Extract the (x, y) coordinate from the center of the cell holding the provided text.  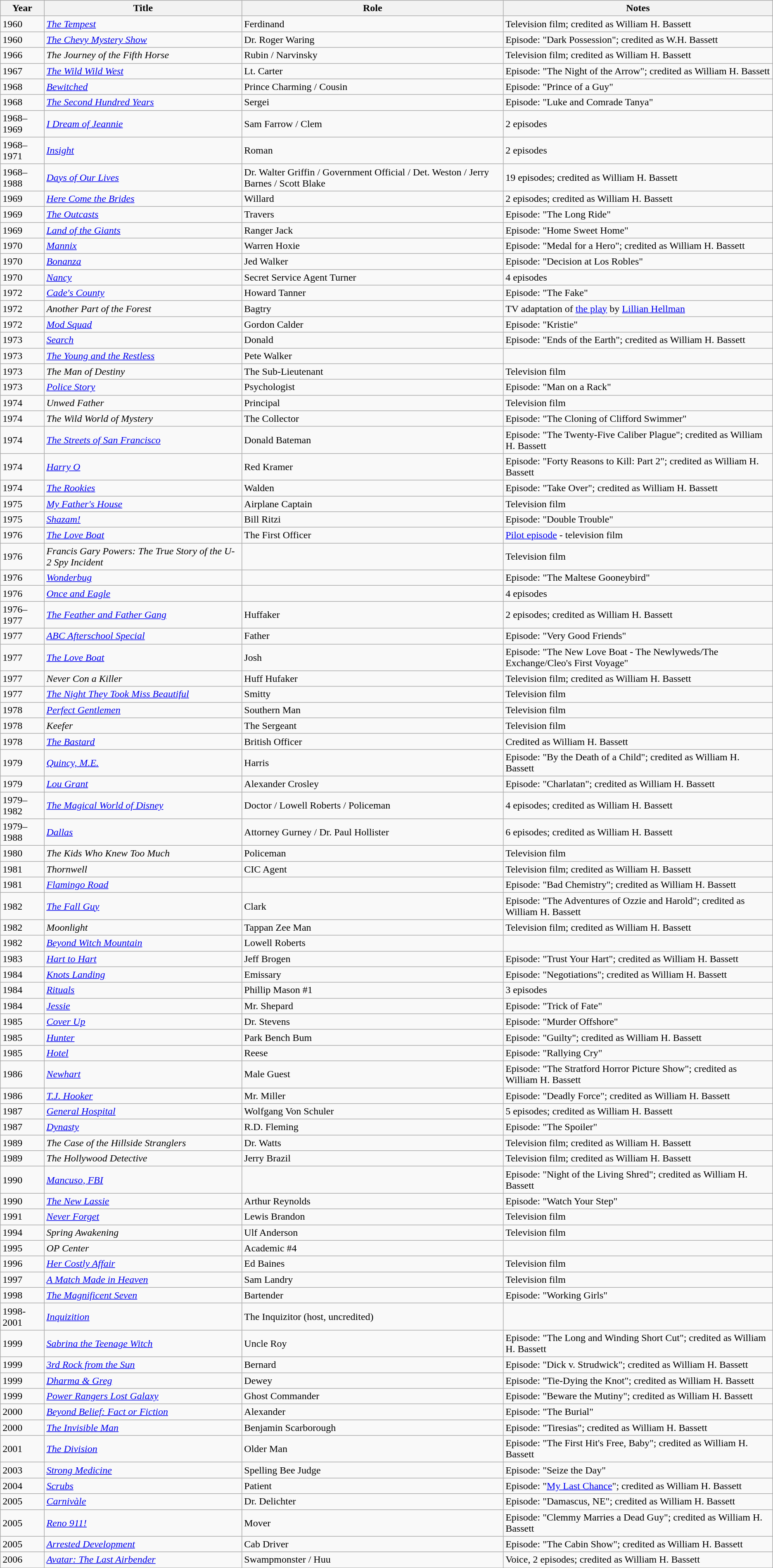
1976–1977 (22, 615)
British Officer (372, 741)
Bewitched (143, 87)
Episode: "Dark Possession"; credited as W.H. Bassett (638, 40)
Warren Hoxie (372, 246)
Thornwell (143, 869)
Perfect Gentlemen (143, 710)
Clark (372, 906)
The Case of the Hillside Stranglers (143, 1143)
General Hospital (143, 1112)
The Magical World of Disney (143, 805)
Rubin / Narvinsky (372, 55)
Power Rangers Lost Galaxy (143, 1396)
Sam Farrow / Clem (372, 124)
Francis Gary Powers: The True Story of the U-2 Spy Incident (143, 556)
Father (372, 636)
Episode: "Ends of the Earth"; credited as William H. Bassett (638, 340)
1991 (22, 1217)
1968–1971 (22, 150)
Sergei (372, 102)
Episode: "By the Death of a Child"; credited as William H. Bassett (638, 763)
Mannix (143, 246)
Mr. Shepard (372, 1006)
Another Part of the Forest (143, 309)
Bartender (372, 1295)
Dharma & Greg (143, 1381)
1983 (22, 959)
5 episodes; credited as William H. Bassett (638, 1112)
Bagtry (372, 309)
Episode: "The Maltese Gooneybird" (638, 578)
Episode: "Prince of a Guy" (638, 87)
The Second Hundred Years (143, 102)
Donald (372, 340)
Days of Our Lives (143, 177)
I Dream of Jeannie (143, 124)
Phillip Mason #1 (372, 990)
Episode: "The New Love Boat - The Newlyweds/The Exchange/Cleo's First Voyage" (638, 657)
Voice, 2 episodes; credited as William H. Bassett (638, 1560)
Dr. Roger Waring (372, 40)
Mover (372, 1523)
Jeff Brogen (372, 959)
1967 (22, 71)
Huff Hufaker (372, 679)
The Inquizitor (host, uncredited) (372, 1317)
The Sergeant (372, 726)
CIC Agent (372, 869)
The Kids Who Knew Too Much (143, 854)
Arthur Reynolds (372, 1201)
Moonlight (143, 927)
Episode: "The Long Ride" (638, 214)
Rituals (143, 990)
The Tempest (143, 24)
Sabrina the Teenage Witch (143, 1343)
2001 (22, 1449)
1980 (22, 854)
Prince Charming / Cousin (372, 87)
Mancuso, FBI (143, 1180)
Harry O (143, 466)
Episode: "Damascus, NE"; credited as William H. Bassett (638, 1502)
Episode: "Home Sweet Home" (638, 230)
The Journey of the Fifth Horse (143, 55)
Male Guest (372, 1074)
Flamingo Road (143, 885)
Hotel (143, 1053)
Ghost Commander (372, 1396)
1968–1969 (22, 124)
Willard (372, 199)
Ferdinand (372, 24)
Jessie (143, 1006)
Episode: "The Fake" (638, 293)
Once and Eagle (143, 594)
Episode: "The Night of the Arrow"; credited as William H. Bassett (638, 71)
The Collector (372, 419)
The Wild World of Mystery (143, 419)
Travers (372, 214)
Swampmonster / Huu (372, 1560)
Emissary (372, 974)
1996 (22, 1264)
Episode: "Rallying Cry" (638, 1053)
Strong Medicine (143, 1470)
Episode: "Dick v. Strudwick"; credited as William H. Bassett (638, 1365)
Alexander (372, 1412)
Older Man (372, 1449)
Knots Landing (143, 974)
The Fall Guy (143, 906)
Park Bench Bum (372, 1037)
Spring Awakening (143, 1232)
Episode: "Luke and Comrade Tanya" (638, 102)
Reese (372, 1053)
Episode: "Guilty"; credited as William H. Bassett (638, 1037)
The Streets of San Francisco (143, 440)
Episode: "Murder Offshore" (638, 1022)
Cab Driver (372, 1544)
Ed Baines (372, 1264)
Land of the Giants (143, 230)
The Division (143, 1449)
Her Costly Affair (143, 1264)
Beyond Witch Mountain (143, 943)
Title (143, 8)
Episode: "Forty Reasons to Kill: Part 2"; credited as William H. Bassett (638, 466)
Episode: "Double Trouble" (638, 520)
Attorney Gurney / Dr. Paul Hollister (372, 832)
The Outcasts (143, 214)
The Man of Destiny (143, 371)
Howard Tanner (372, 293)
1979–1988 (22, 832)
Arrested Development (143, 1544)
1998-2001 (22, 1317)
Gordon Calder (372, 324)
Tappan Zee Man (372, 927)
6 episodes; credited as William H. Bassett (638, 832)
My Father's House (143, 504)
Episode: "Watch Your Step" (638, 1201)
Alexander Crosley (372, 784)
Bernard (372, 1365)
1968–1988 (22, 177)
Dr. Stevens (372, 1022)
Huffaker (372, 615)
Episode: "Tiresias"; credited as William H. Bassett (638, 1428)
1995 (22, 1248)
Episode: "Beware the Mutiny"; credited as William H. Bassett (638, 1396)
Hart to Hart (143, 959)
Pilot episode - television film (638, 535)
R.D. Fleming (372, 1127)
Airplane Captain (372, 504)
Episode: "Bad Chemistry"; credited as William H. Bassett (638, 885)
Walden (372, 488)
Episode: "The Stratford Horror Picture Show"; credited as William H. Bassett (638, 1074)
Ulf Anderson (372, 1232)
Uncle Roy (372, 1343)
Episode: "The Burial" (638, 1412)
Lou Grant (143, 784)
Episode: "The Cloning of Clifford Swimmer" (638, 419)
Episode: "Trust Your Hart"; credited as William H. Bassett (638, 959)
Dr. Delichter (372, 1502)
Quincy, M.E. (143, 763)
Beyond Belief: Fact or Fiction (143, 1412)
Episode: "The Spoiler" (638, 1127)
1979–1982 (22, 805)
Episode: "Decision at Los Robles" (638, 262)
Episode: "The Adventures of Ozzie and Harold"; credited as William H. Bassett (638, 906)
The Feather and Father Gang (143, 615)
Harris (372, 763)
Avatar: The Last Airbender (143, 1560)
Episode: "Very Good Friends" (638, 636)
Carnivàle (143, 1502)
Roman (372, 150)
Jed Walker (372, 262)
Episode: "Tie-Dying the Knot"; credited as William H. Bassett (638, 1381)
19 episodes; credited as William H. Bassett (638, 177)
Shazam! (143, 520)
T.J. Hooker (143, 1096)
1994 (22, 1232)
Never Con a Killer (143, 679)
Role (372, 8)
Episode: "The Twenty-Five Caliber Plague"; credited as William H. Bassett (638, 440)
Bill Ritzi (372, 520)
3 episodes (638, 990)
Episode: "Charlatan"; credited as William H. Bassett (638, 784)
Southern Man (372, 710)
Cover Up (143, 1022)
Red Kramer (372, 466)
Jerry Brazil (372, 1159)
Wonderbug (143, 578)
Psychologist (372, 387)
ABC Afterschool Special (143, 636)
Smitty (372, 694)
The Wild Wild West (143, 71)
Benjamin Scarborough (372, 1428)
The Invisible Man (143, 1428)
1966 (22, 55)
Year (22, 8)
Reno 911! (143, 1523)
Search (143, 340)
Episode: "Seize the Day" (638, 1470)
Doctor / Lowell Roberts / Policeman (372, 805)
The Bastard (143, 741)
Sam Landry (372, 1279)
Episode: "My Last Chance"; credited as William H. Bassett (638, 1486)
TV adaptation of the play by Lillian Hellman (638, 309)
The Sub-Lieutenant (372, 371)
Lt. Carter (372, 71)
Notes (638, 8)
Episode: "Take Over"; credited as William H. Bassett (638, 488)
Spelling Bee Judge (372, 1470)
Episode: "The First Hit's Free, Baby"; credited as William H. Bassett (638, 1449)
Patient (372, 1486)
A Match Made in Heaven (143, 1279)
Unwed Father (143, 403)
Episode: "The Long and Winding Short Cut"; credited as William H. Bassett (638, 1343)
Episode: "Negotiations"; credited as William H. Bassett (638, 974)
Never Forget (143, 1217)
2006 (22, 1560)
Episode: "Working Girls" (638, 1295)
The Rookies (143, 488)
4 episodes; credited as William H. Bassett (638, 805)
The Chevy Mystery Show (143, 40)
2004 (22, 1486)
Policeman (372, 854)
The Young and the Restless (143, 356)
Dynasty (143, 1127)
Dr. Watts (372, 1143)
Dewey (372, 1381)
Episode: "Kristie" (638, 324)
Lowell Roberts (372, 943)
Episode: "Deadly Force"; credited as William H. Bassett (638, 1096)
OP Center (143, 1248)
3rd Rock from the Sun (143, 1365)
The New Lassie (143, 1201)
Episode: "Clemmy Marries a Dead Guy"; credited as William H. Bassett (638, 1523)
Bonanza (143, 262)
Dr. Walter Griffin / Government Official / Det. Weston / Jerry Barnes / Scott Blake (372, 177)
Scrubs (143, 1486)
The First Officer (372, 535)
Episode: "The Cabin Show"; credited as William H. Bassett (638, 1544)
1997 (22, 1279)
Insight (143, 150)
1998 (22, 1295)
2003 (22, 1470)
Donald Bateman (372, 440)
Nancy (143, 277)
Mr. Miller (372, 1096)
Secret Service Agent Turner (372, 277)
Inquizition (143, 1317)
Credited as William H. Bassett (638, 741)
Episode: "Medal for a Hero"; credited as William H. Bassett (638, 246)
Episode: "Night of the Living Shred"; credited as William H. Bassett (638, 1180)
Lewis Brandon (372, 1217)
The Night They Took Miss Beautiful (143, 694)
Newhart (143, 1074)
The Hollywood Detective (143, 1159)
Hunter (143, 1037)
Wolfgang Von Schuler (372, 1112)
Episode: "Trick of Fate" (638, 1006)
Episode: "Man on a Rack" (638, 387)
Cade's County (143, 293)
Ranger Jack (372, 230)
Josh (372, 657)
Academic #4 (372, 1248)
Dallas (143, 832)
Keefer (143, 726)
Principal (372, 403)
Pete Walker (372, 356)
Here Come the Brides (143, 199)
Mod Squad (143, 324)
Police Story (143, 387)
The Magnificent Seven (143, 1295)
